Search for the cell housing the specified text and yield its [x, y] center coordinate. 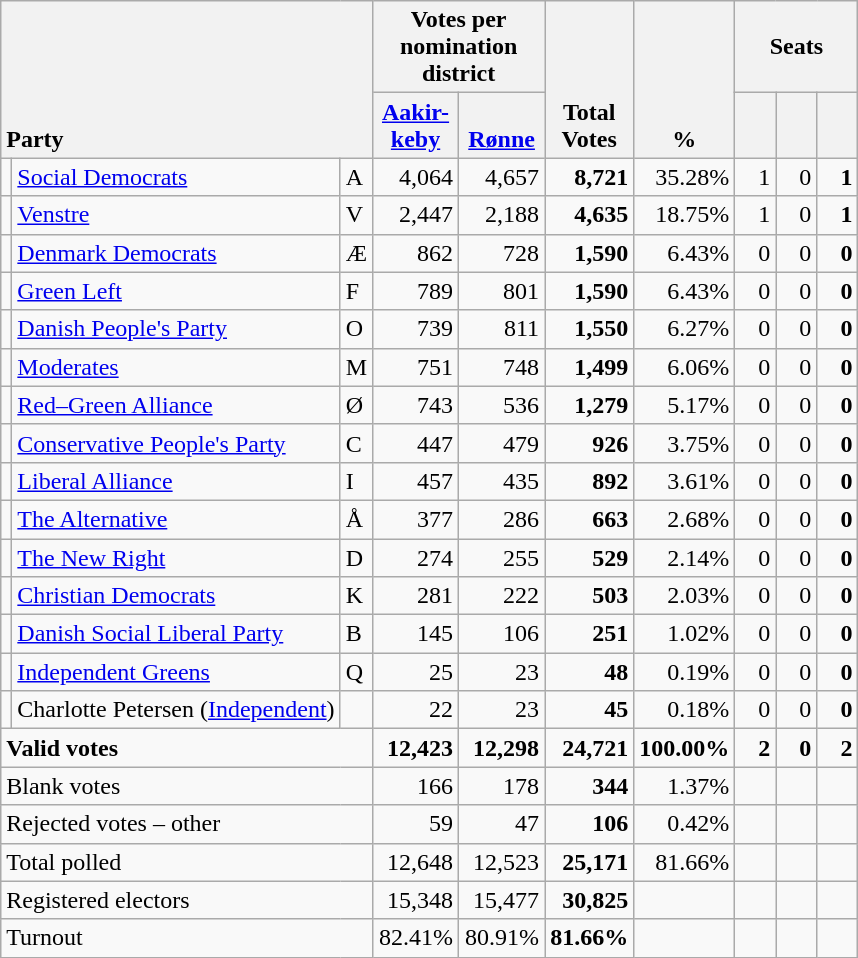
739 [416, 329]
377 [416, 519]
35.28% [684, 177]
2.68% [684, 519]
Aakir- keby [416, 126]
8,721 [590, 177]
Ø [356, 405]
Independent Greens [176, 672]
Rejected votes – other [187, 824]
12,298 [502, 748]
663 [590, 519]
Denmark Democrats [176, 253]
457 [416, 481]
Green Left [176, 291]
286 [502, 519]
6.27% [684, 329]
811 [502, 329]
3.75% [684, 443]
25 [416, 672]
801 [502, 291]
25,171 [590, 862]
447 [416, 443]
789 [416, 291]
K [356, 596]
751 [416, 367]
Danish People's Party [176, 329]
4,064 [416, 177]
Danish Social Liberal Party [176, 634]
Registered electors [187, 900]
2,188 [502, 215]
I [356, 481]
Å [356, 519]
22 [416, 710]
Conservative People's Party [176, 443]
18.75% [684, 215]
Venstre [176, 215]
0.18% [684, 710]
Valid votes [187, 748]
D [356, 557]
15,477 [502, 900]
6.06% [684, 367]
435 [502, 481]
O [356, 329]
Moderates [176, 367]
255 [502, 557]
344 [590, 786]
Seats [796, 47]
251 [590, 634]
536 [502, 405]
Total polled [187, 862]
V [356, 215]
F [356, 291]
12,648 [416, 862]
Rønne [502, 126]
% [684, 80]
Social Democrats [176, 177]
3.61% [684, 481]
24,721 [590, 748]
748 [502, 367]
Æ [356, 253]
1,550 [590, 329]
59 [416, 824]
1.02% [684, 634]
B [356, 634]
4,635 [590, 215]
Votes per nomination district [459, 47]
274 [416, 557]
862 [416, 253]
12,423 [416, 748]
Party [187, 80]
178 [502, 786]
0.19% [684, 672]
15,348 [416, 900]
The New Right [176, 557]
1,499 [590, 367]
30,825 [590, 900]
82.41% [416, 938]
Red–Green Alliance [176, 405]
1.37% [684, 786]
Blank votes [187, 786]
Charlotte Petersen (Independent) [176, 710]
4,657 [502, 177]
Christian Democrats [176, 596]
743 [416, 405]
2.03% [684, 596]
48 [590, 672]
2,447 [416, 215]
Liberal Alliance [176, 481]
Turnout [187, 938]
5.17% [684, 405]
529 [590, 557]
503 [590, 596]
145 [416, 634]
45 [590, 710]
0.42% [684, 824]
M [356, 367]
2.14% [684, 557]
80.91% [502, 938]
The Alternative [176, 519]
47 [502, 824]
100.00% [684, 748]
222 [502, 596]
12,523 [502, 862]
A [356, 177]
Q [356, 672]
Total Votes [590, 80]
C [356, 443]
479 [502, 443]
281 [416, 596]
926 [590, 443]
728 [502, 253]
1,279 [590, 405]
892 [590, 481]
166 [416, 786]
